Provide the (X, Y) coordinate of the cell's center where the given text is located.  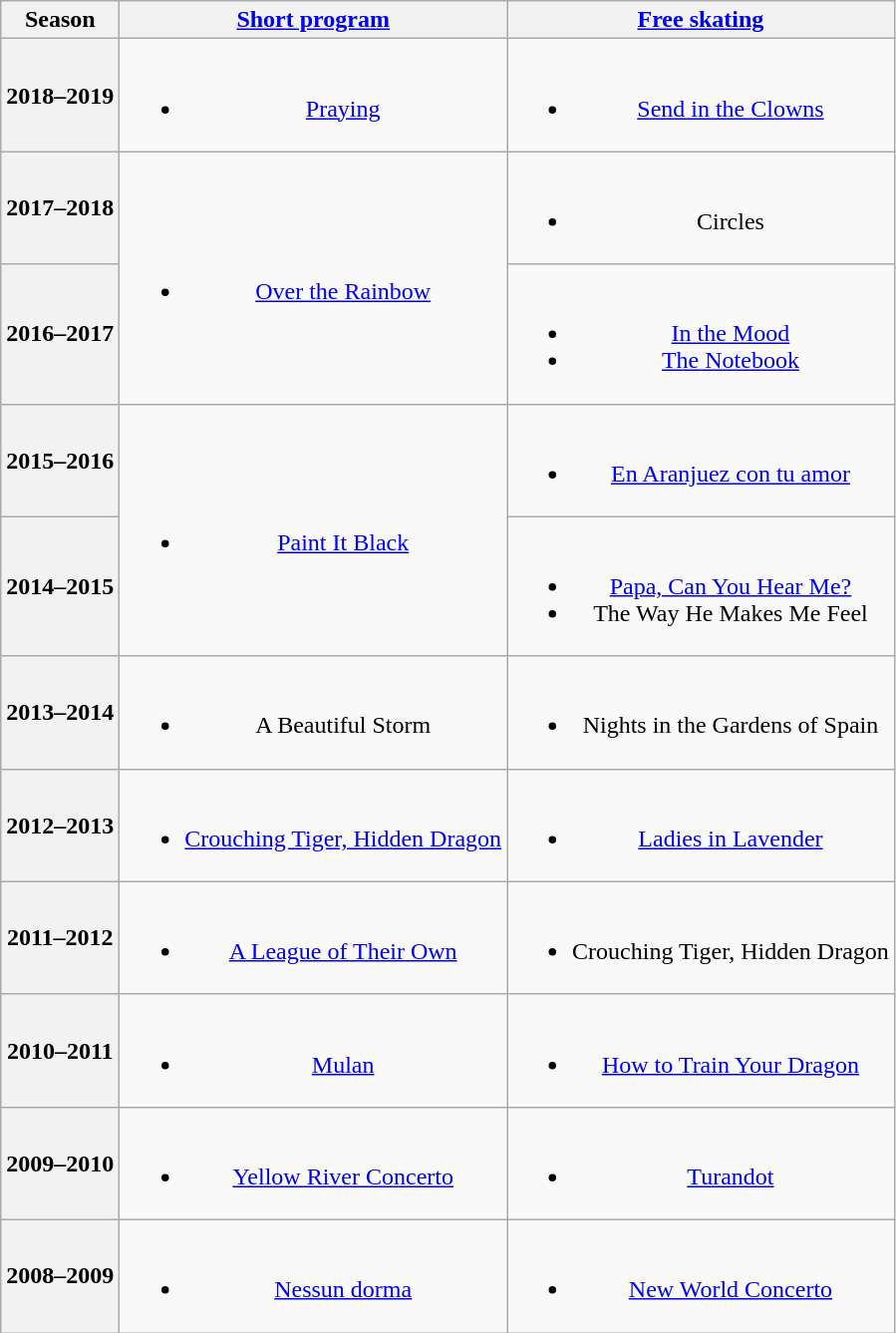
2012–2013 (60, 826)
2013–2014 (60, 712)
2014–2015 (60, 586)
2011–2012 (60, 937)
Nights in the Gardens of Spain (702, 712)
Paint It Black (313, 530)
2015–2016 (60, 461)
En Aranjuez con tu amor (702, 461)
A League of Their Own (313, 937)
A Beautiful Storm (313, 712)
Circles (702, 207)
Turandot (702, 1163)
Ladies in Lavender (702, 826)
Yellow River Concerto (313, 1163)
2010–2011 (60, 1051)
New World Concerto (702, 1276)
Short program (313, 20)
Mulan (313, 1051)
2017–2018 (60, 207)
Over the Rainbow (313, 277)
How to Train Your Dragon (702, 1051)
2009–2010 (60, 1163)
2008–2009 (60, 1276)
Free skating (702, 20)
Send in the Clowns (702, 96)
2016–2017 (60, 334)
Season (60, 20)
2018–2019 (60, 96)
Praying (313, 96)
Nessun dorma (313, 1276)
Papa, Can You Hear Me? The Way He Makes Me Feel (702, 586)
In the Mood The Notebook (702, 334)
